Identify which cell holds the provided text, then report its [X, Y] central coordinate. 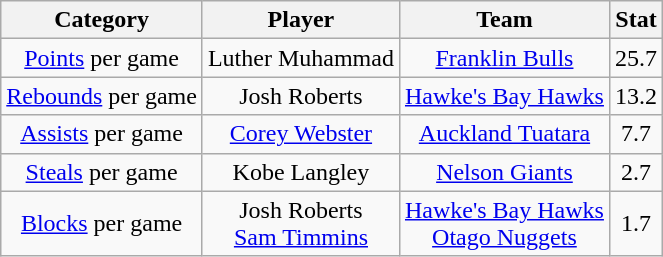
Player [300, 20]
Franklin Bulls [504, 58]
Blocks per game [102, 224]
Auckland Tuatara [504, 134]
7.7 [636, 134]
Josh Roberts [300, 96]
Nelson Giants [504, 172]
Luther Muhammad [300, 58]
Steals per game [102, 172]
13.2 [636, 96]
25.7 [636, 58]
Kobe Langley [300, 172]
Hawke's Bay HawksOtago Nuggets [504, 224]
Team [504, 20]
Assists per game [102, 134]
2.7 [636, 172]
Category [102, 20]
Hawke's Bay Hawks [504, 96]
Points per game [102, 58]
1.7 [636, 224]
Stat [636, 20]
Rebounds per game [102, 96]
Corey Webster [300, 134]
Josh RobertsSam Timmins [300, 224]
